Determine the [x, y] coordinate at the center of the cell enclosing the given text.  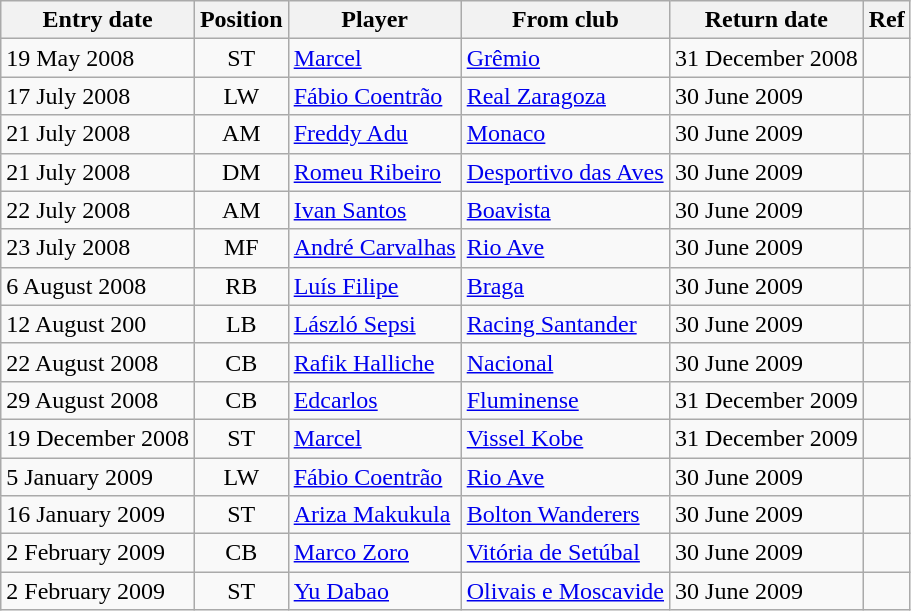
Olivais e Moscavide [565, 591]
16 January 2009 [98, 515]
Boavista [565, 210]
Vitória de Setúbal [565, 553]
DM [241, 172]
Rafik Halliche [374, 362]
Ref [886, 20]
Grêmio [565, 58]
22 July 2008 [98, 210]
23 July 2008 [98, 248]
22 August 2008 [98, 362]
17 July 2008 [98, 96]
19 May 2008 [98, 58]
László Sepsi [374, 324]
Romeu Ribeiro [374, 172]
Edcarlos [374, 400]
Vissel Kobe [565, 438]
Desportivo das Aves [565, 172]
Position [241, 20]
Freddy Adu [374, 134]
André Carvalhas [374, 248]
Nacional [565, 362]
12 August 200 [98, 324]
19 December 2008 [98, 438]
Return date [767, 20]
Monaco [565, 134]
Braga [565, 286]
6 August 2008 [98, 286]
Ivan Santos [374, 210]
Luís Filipe [374, 286]
31 December 2008 [767, 58]
RB [241, 286]
Yu Dabao [374, 591]
Marco Zoro [374, 553]
5 January 2009 [98, 477]
29 August 2008 [98, 400]
LB [241, 324]
Entry date [98, 20]
MF [241, 248]
Fluminense [565, 400]
Bolton Wanderers [565, 515]
Ariza Makukula [374, 515]
Player [374, 20]
From club [565, 20]
Real Zaragoza [565, 96]
Racing Santander [565, 324]
